Provide the (X, Y) coordinate of the cell's center where the given text is located.  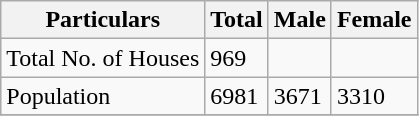
Male (300, 20)
Particulars (103, 20)
3671 (300, 96)
Population (103, 96)
Female (374, 20)
969 (237, 58)
Total No. of Houses (103, 58)
3310 (374, 96)
Total (237, 20)
6981 (237, 96)
